For the text-containing cell, return its midpoint in (x, y) coordinate format. 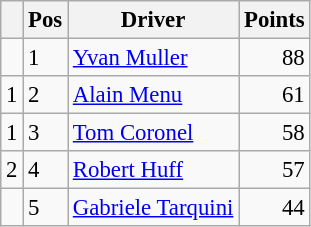
Pos (46, 20)
Alain Menu (154, 95)
Tom Coronel (154, 133)
Yvan Muller (154, 58)
3 (46, 133)
Points (274, 20)
Gabriele Tarquini (154, 208)
44 (274, 208)
Robert Huff (154, 170)
Driver (154, 20)
4 (46, 170)
61 (274, 95)
5 (46, 208)
88 (274, 58)
58 (274, 133)
57 (274, 170)
